Locate the cell with the specified text and output its [X, Y] center coordinate. 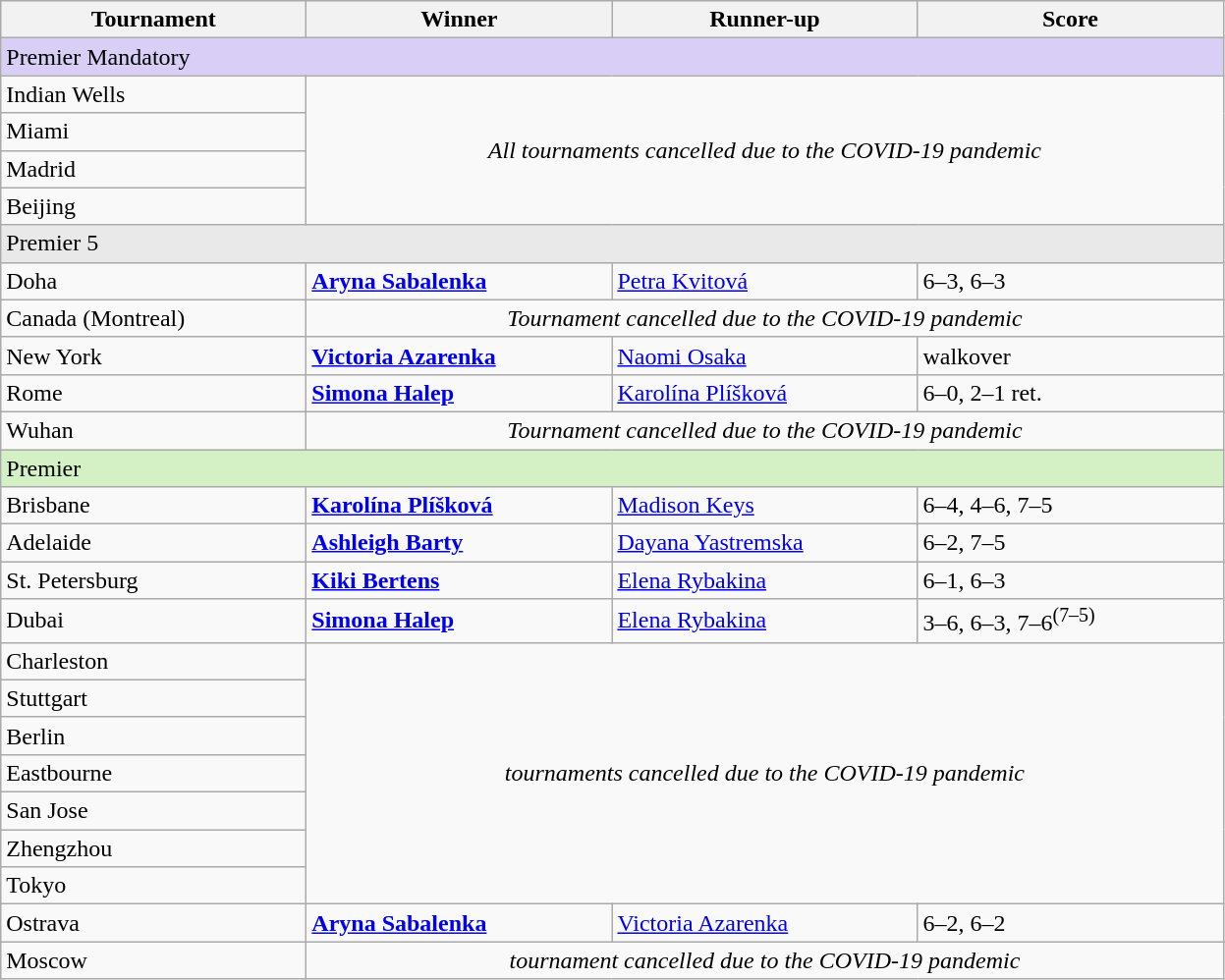
Adelaide [153, 543]
Premier 5 [612, 244]
New York [153, 355]
6–2, 7–5 [1071, 543]
Berlin [153, 735]
6–2, 6–2 [1071, 923]
Miami [153, 132]
Madison Keys [764, 506]
Moscow [153, 960]
All tournaments cancelled due to the COVID-19 pandemic [764, 150]
Ashleigh Barty [460, 543]
Tokyo [153, 886]
Ostrava [153, 923]
Naomi Osaka [764, 355]
Brisbane [153, 506]
6–1, 6–3 [1071, 580]
Petra Kvitová [764, 281]
walkover [1071, 355]
Winner [460, 20]
Runner-up [764, 20]
Eastbourne [153, 773]
6–0, 2–1 ret. [1071, 393]
Charleston [153, 661]
Wuhan [153, 430]
Canada (Montreal) [153, 318]
6–3, 6–3 [1071, 281]
Score [1071, 20]
Stuttgart [153, 698]
Beijing [153, 206]
Madrid [153, 169]
Doha [153, 281]
3–6, 6–3, 7–6(7–5) [1071, 621]
Premier [612, 468]
Dayana Yastremska [764, 543]
Kiki Bertens [460, 580]
Indian Wells [153, 94]
Dubai [153, 621]
Zhengzhou [153, 848]
Tournament [153, 20]
tournaments cancelled due to the COVID-19 pandemic [764, 773]
6–4, 4–6, 7–5 [1071, 506]
Premier Mandatory [612, 57]
St. Petersburg [153, 580]
tournament cancelled due to the COVID-19 pandemic [764, 960]
Rome [153, 393]
San Jose [153, 811]
